Capture the cell that displays the provided text and extract its (x, y) central coordinate. 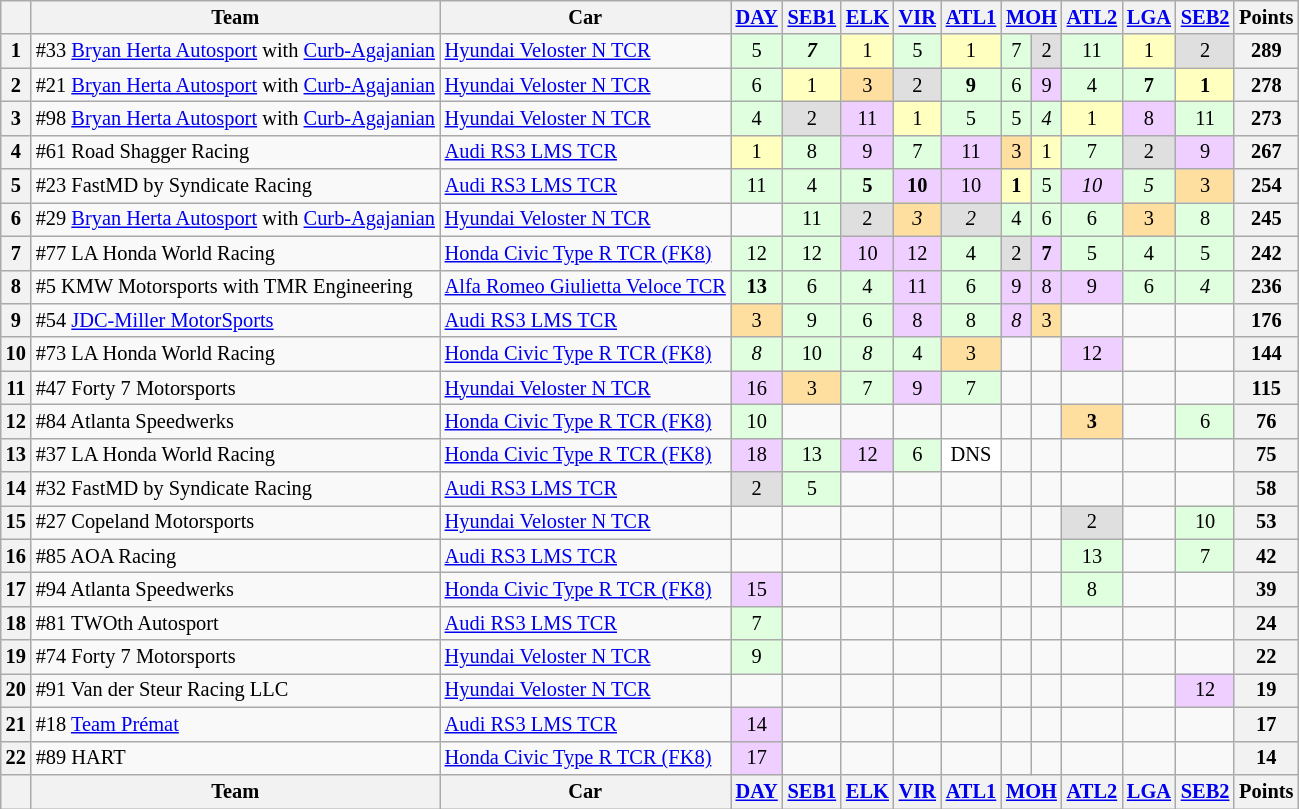
176 (1266, 320)
#18 Team Prémat (236, 724)
76 (1266, 421)
#84 Atlanta Speedwerks (236, 421)
#47 Forty 7 Motorsports (236, 388)
273 (1266, 118)
DNS (971, 455)
144 (1266, 354)
24 (1266, 623)
#89 HART (236, 758)
75 (1266, 455)
#37 LA Honda World Racing (236, 455)
#98 Bryan Herta Autosport with Curb-Agajanian (236, 118)
#21 Bryan Herta Autosport with Curb-Agajanian (236, 85)
236 (1266, 287)
267 (1266, 152)
#85 AOA Racing (236, 556)
58 (1266, 489)
#27 Copeland Motorsports (236, 522)
#94 Atlanta Speedwerks (236, 589)
21 (16, 724)
242 (1266, 253)
278 (1266, 85)
115 (1266, 388)
20 (16, 690)
53 (1266, 522)
42 (1266, 556)
#81 TWOth Autosport (236, 623)
#32 FastMD by Syndicate Racing (236, 489)
#73 LA Honda World Racing (236, 354)
#54 JDC-Miller MotorSports (236, 320)
#29 Bryan Herta Autosport with Curb-Agajanian (236, 219)
#91 Van der Steur Racing LLC (236, 690)
254 (1266, 186)
39 (1266, 589)
245 (1266, 219)
#61 Road Shagger Racing (236, 152)
#74 Forty 7 Motorsports (236, 657)
#77 LA Honda World Racing (236, 253)
289 (1266, 51)
#5 KMW Motorsports with TMR Engineering (236, 287)
#23 FastMD by Syndicate Racing (236, 186)
#33 Bryan Herta Autosport with Curb-Agajanian (236, 51)
Alfa Romeo Giulietta Veloce TCR (586, 287)
